Return the (x, y) coordinate for the center point of the cell that contains the specified text.  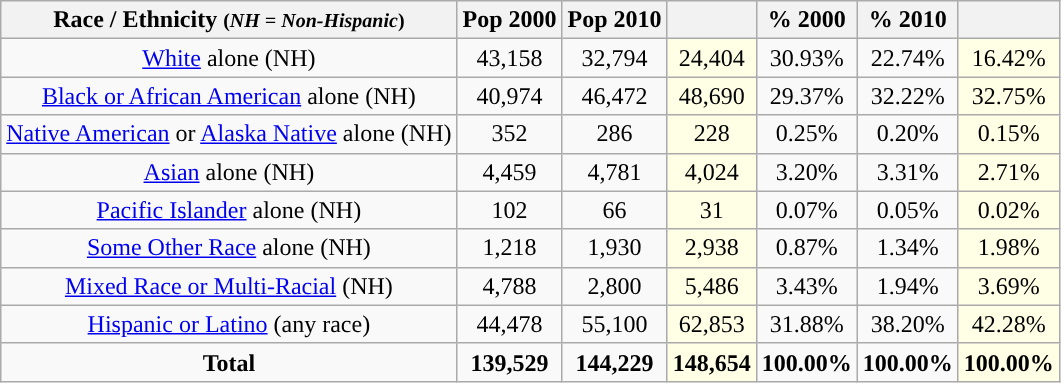
4,024 (712, 172)
Total (229, 362)
2.71% (1008, 172)
144,229 (614, 362)
% 2010 (908, 20)
43,158 (510, 58)
Mixed Race or Multi-Racial (NH) (229, 286)
0.07% (806, 210)
1.34% (908, 248)
1,930 (614, 248)
3.69% (1008, 286)
0.87% (806, 248)
2,938 (712, 248)
0.05% (908, 210)
16.42% (1008, 58)
46,472 (614, 96)
148,654 (712, 362)
42.28% (1008, 324)
Black or African American alone (NH) (229, 96)
22.74% (908, 58)
31.88% (806, 324)
32.75% (1008, 96)
Pop 2010 (614, 20)
66 (614, 210)
40,974 (510, 96)
Hispanic or Latino (any race) (229, 324)
Race / Ethnicity (NH = Non-Hispanic) (229, 20)
24,404 (712, 58)
0.02% (1008, 210)
4,459 (510, 172)
4,788 (510, 286)
0.25% (806, 134)
3.20% (806, 172)
48,690 (712, 96)
Pacific Islander alone (NH) (229, 210)
139,529 (510, 362)
4,781 (614, 172)
0.15% (1008, 134)
32.22% (908, 96)
White alone (NH) (229, 58)
3.31% (908, 172)
2,800 (614, 286)
62,853 (712, 324)
31 (712, 210)
38.20% (908, 324)
102 (510, 210)
Native American or Alaska Native alone (NH) (229, 134)
44,478 (510, 324)
Pop 2000 (510, 20)
32,794 (614, 58)
352 (510, 134)
29.37% (806, 96)
Asian alone (NH) (229, 172)
0.20% (908, 134)
5,486 (712, 286)
% 2000 (806, 20)
228 (712, 134)
Some Other Race alone (NH) (229, 248)
3.43% (806, 286)
30.93% (806, 58)
1,218 (510, 248)
1.98% (1008, 248)
55,100 (614, 324)
1.94% (908, 286)
286 (614, 134)
